Provide the (X, Y) coordinate of the cell's center where the given text is located.  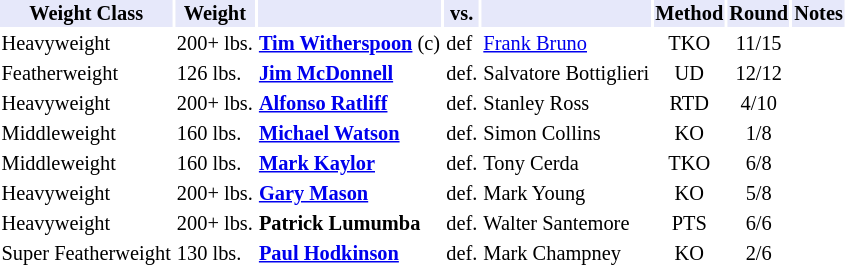
126 lbs. (214, 74)
UD (690, 74)
Gary Mason (349, 194)
11/15 (759, 44)
Walter Santemore (566, 224)
6/6 (759, 224)
6/8 (759, 164)
Salvatore Bottiglieri (566, 74)
Michael Watson (349, 134)
Stanley Ross (566, 104)
Notes (819, 14)
def (462, 44)
Featherweight (86, 74)
5/8 (759, 194)
12/12 (759, 74)
vs. (462, 14)
RTD (690, 104)
Method (690, 14)
Round (759, 14)
Mark Kaylor (349, 164)
PTS (690, 224)
Mark Young (566, 194)
Weight Class (86, 14)
Tony Cerda (566, 164)
Alfonso Ratliff (349, 104)
Simon Collins (566, 134)
Tim Witherspoon (c) (349, 44)
1/8 (759, 134)
4/10 (759, 104)
Weight (214, 14)
Patrick Lumumba (349, 224)
Frank Bruno (566, 44)
Jim McDonnell (349, 74)
